Pinpoint the cell where the given text exists, returning its (X, Y) midpoint coordinate. 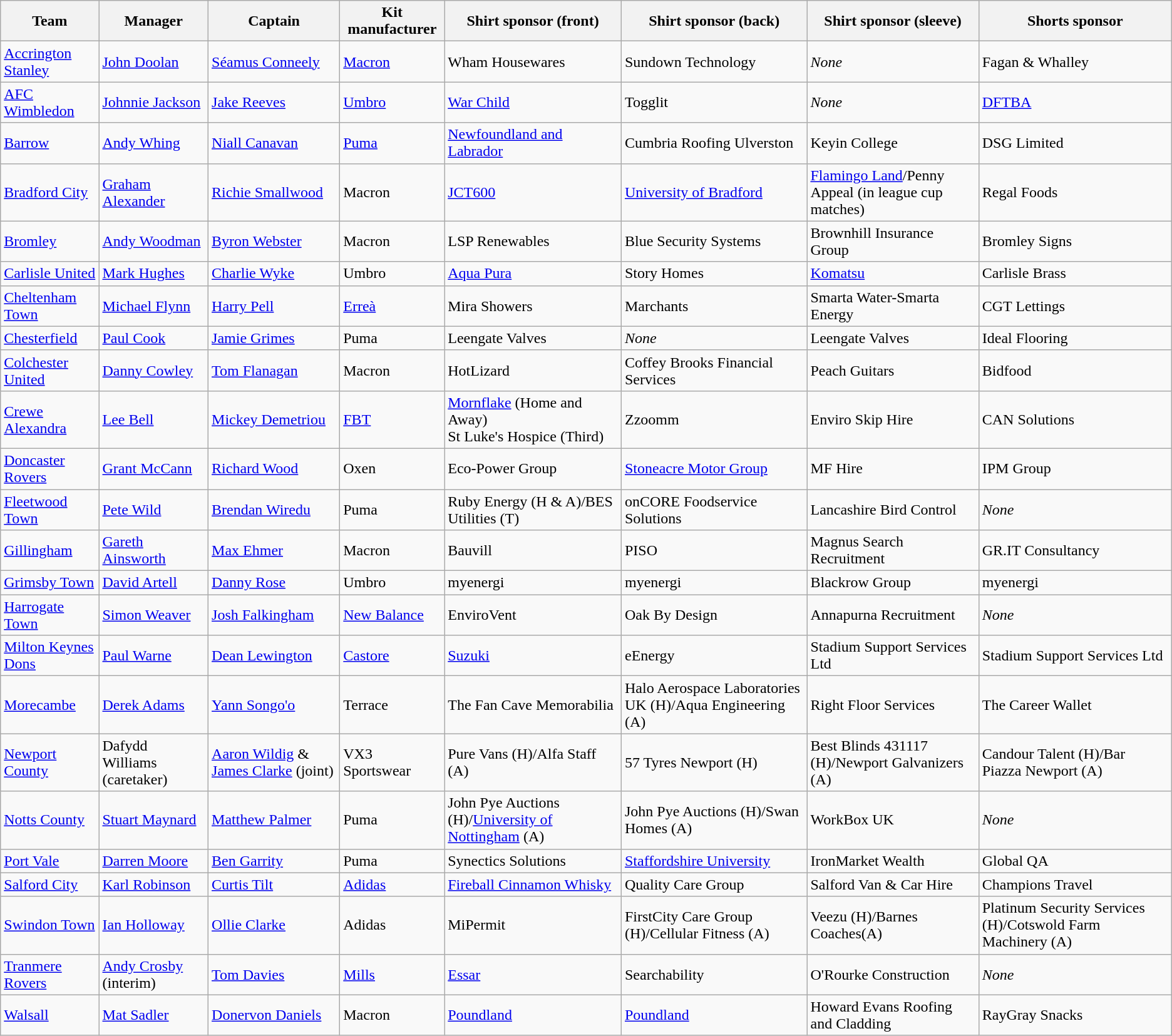
Salford Van & Car Hire (893, 885)
War Child (533, 103)
Darren Moore (154, 861)
John Pye Auctions (H)/University of Nottingham (A) (533, 820)
Captain (274, 21)
Keyin College (893, 143)
Grimsby Town (50, 583)
Candour Talent (H)/Bar Piazza Newport (A) (1075, 762)
Graham Alexander (154, 192)
Séamus Conneely (274, 61)
Grant McCann (154, 468)
CGT Lettings (1075, 305)
Mat Sadler (154, 1015)
Michael Flynn (154, 305)
Ian Holloway (154, 925)
Josh Falkingham (274, 615)
Max Ehmer (274, 551)
Gillingham (50, 551)
Danny Rose (274, 583)
Team (50, 21)
Oxen (392, 468)
Eco-Power Group (533, 468)
Harrogate Town (50, 615)
Gareth Ainsworth (154, 551)
Bromley (50, 242)
Derek Adams (154, 705)
Crewe Alexandra (50, 419)
Charlie Wyke (274, 274)
Manager (154, 21)
Walsall (50, 1015)
Brownhill Insurance Group (893, 242)
eEnergy (714, 656)
Terrace (392, 705)
Global QA (1075, 861)
Tom Flanagan (274, 371)
Dafydd Williams (caretaker) (154, 762)
Shirt sponsor (front) (533, 21)
The Career Wallet (1075, 705)
Chesterfield (50, 338)
Regal Foods (1075, 192)
Aaron Wildig & James Clarke (joint) (274, 762)
Colchester United (50, 371)
RayGray Snacks (1075, 1015)
Carlisle Brass (1075, 274)
onCORE Foodservice Solutions (714, 510)
Brendan Wiredu (274, 510)
Lancashire Bird Control (893, 510)
IPM Group (1075, 468)
HotLizard (533, 371)
Danny Cowley (154, 371)
Donervon Daniels (274, 1015)
Shirt sponsor (sleeve) (893, 21)
Mark Hughes (154, 274)
Suzuki (533, 656)
Champions Travel (1075, 885)
David Artell (154, 583)
Mills (392, 974)
57 Tyres Newport (H) (714, 762)
Doncaster Rovers (50, 468)
Andy Crosby (interim) (154, 974)
Enviro Skip Hire (893, 419)
Bradford City (50, 192)
Ben Garrity (274, 861)
FBT (392, 419)
Notts County (50, 820)
PISO (714, 551)
Blue Security Systems (714, 242)
University of Bradford (714, 192)
Wham Housewares (533, 61)
Smarta Water-Smarta Energy (893, 305)
Bauvill (533, 551)
Simon Weaver (154, 615)
Paul Cook (154, 338)
CAN Solutions (1075, 419)
Sundown Technology (714, 61)
Flamingo Land/Penny Appeal (in league cup matches) (893, 192)
Blackrow Group (893, 583)
John Doolan (154, 61)
Cumbria Roofing Ulverston (714, 143)
Swindon Town (50, 925)
Morecambe (50, 705)
Bromley Signs (1075, 242)
Jake Reeves (274, 103)
Howard Evans Roofing and Cladding (893, 1015)
Ruby Energy (H & A)/BES Utilities (T) (533, 510)
Paul Warne (154, 656)
Dean Lewington (274, 656)
LSP Renewables (533, 242)
Erreà (392, 305)
Yann Songo'o (274, 705)
Barrow (50, 143)
Byron Webster (274, 242)
Fagan & Whalley (1075, 61)
MiPermit (533, 925)
Lee Bell (154, 419)
JCT600 (533, 192)
Matthew Palmer (274, 820)
Shirt sponsor (back) (714, 21)
FirstCity Care Group (H)/Cellular Fitness (A) (714, 925)
The Fan Cave Memorabilia (533, 705)
Richie Smallwood (274, 192)
Annapurna Recruitment (893, 615)
Togglit (714, 103)
Richard Wood (274, 468)
DFTBA (1075, 103)
John Pye Auctions (H)/Swan Homes (A) (714, 820)
Essar (533, 974)
Niall Canavan (274, 143)
DSG Limited (1075, 143)
Best Blinds 431117 (H)/Newport Galvanizers (A) (893, 762)
Harry Pell (274, 305)
Synectics Solutions (533, 861)
GR.IT Consultancy (1075, 551)
Fireball Cinnamon Whisky (533, 885)
Tom Davies (274, 974)
Newport County (50, 762)
Kit manufacturer (392, 21)
Story Homes (714, 274)
Carlisle United (50, 274)
Bidfood (1075, 371)
Ollie Clarke (274, 925)
WorkBox UK (893, 820)
Veezu (H)/Barnes Coaches(A) (893, 925)
Accrington Stanley (50, 61)
Jamie Grimes (274, 338)
Pete Wild (154, 510)
Newfoundland and Labrador (533, 143)
Mira Showers (533, 305)
Searchability (714, 974)
Andy Woodman (154, 242)
Pure Vans (H)/Alfa Staff (A) (533, 762)
Aqua Pura (533, 274)
Stuart Maynard (154, 820)
Mickey Demetriou (274, 419)
Cheltenham Town (50, 305)
Komatsu (893, 274)
Tranmere Rovers (50, 974)
AFC Wimbledon (50, 103)
Johnnie Jackson (154, 103)
Port Vale (50, 861)
Andy Whing (154, 143)
Fleetwood Town (50, 510)
Stoneacre Motor Group (714, 468)
Ideal Flooring (1075, 338)
Salford City (50, 885)
O'Rourke Construction (893, 974)
Karl Robinson (154, 885)
New Balance (392, 615)
EnviroVent (533, 615)
Mornflake (Home and Away)St Luke's Hospice (Third) (533, 419)
IronMarket Wealth (893, 861)
Oak By Design (714, 615)
Peach Guitars (893, 371)
Milton Keynes Dons (50, 656)
Castore (392, 656)
Zzoomm (714, 419)
Staffordshire University (714, 861)
Marchants (714, 305)
VX3 Sportswear (392, 762)
Shorts sponsor (1075, 21)
Platinum Security Services (H)/Cotswold Farm Machinery (A) (1075, 925)
MF Hire (893, 468)
Coffey Brooks Financial Services (714, 371)
Quality Care Group (714, 885)
Right Floor Services (893, 705)
Magnus Search Recruitment (893, 551)
Curtis Tilt (274, 885)
Halo Aerospace Laboratories UK (H)/Aqua Engineering (A) (714, 705)
